Return (x, y) of the center of cell containing provided text 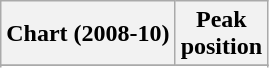
Chart (2008-10) (88, 34)
Peakposition (221, 34)
